Return the (x, y) coordinate for the center point of the cell that contains the specified text.  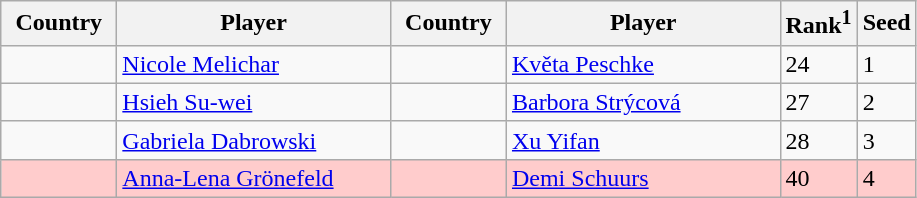
Hsieh Su-wei (254, 102)
Anna-Lena Grönefeld (254, 178)
24 (818, 64)
Nicole Melichar (254, 64)
28 (818, 140)
40 (818, 178)
4 (886, 178)
Gabriela Dabrowski (254, 140)
Rank1 (818, 24)
Demi Schuurs (643, 178)
1 (886, 64)
2 (886, 102)
Xu Yifan (643, 140)
3 (886, 140)
Seed (886, 24)
27 (818, 102)
Barbora Strýcová (643, 102)
Květa Peschke (643, 64)
